Find where the given text appears and provide that cell's center as (X, Y) coordinate. 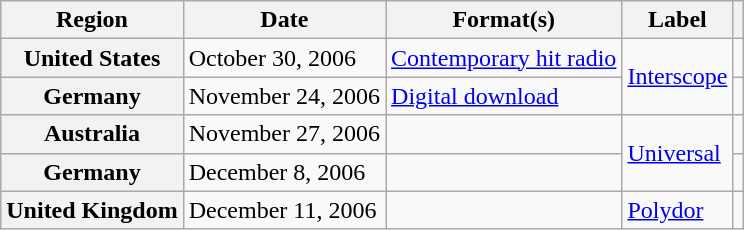
November 27, 2006 (284, 134)
United States (92, 58)
December 8, 2006 (284, 172)
November 24, 2006 (284, 96)
October 30, 2006 (284, 58)
United Kingdom (92, 210)
Contemporary hit radio (504, 58)
Format(s) (504, 20)
Polydor (678, 210)
Label (678, 20)
Digital download (504, 96)
December 11, 2006 (284, 210)
Universal (678, 153)
Interscope (678, 77)
Date (284, 20)
Region (92, 20)
Australia (92, 134)
